Identify which cell holds the provided text, then report its [X, Y] central coordinate. 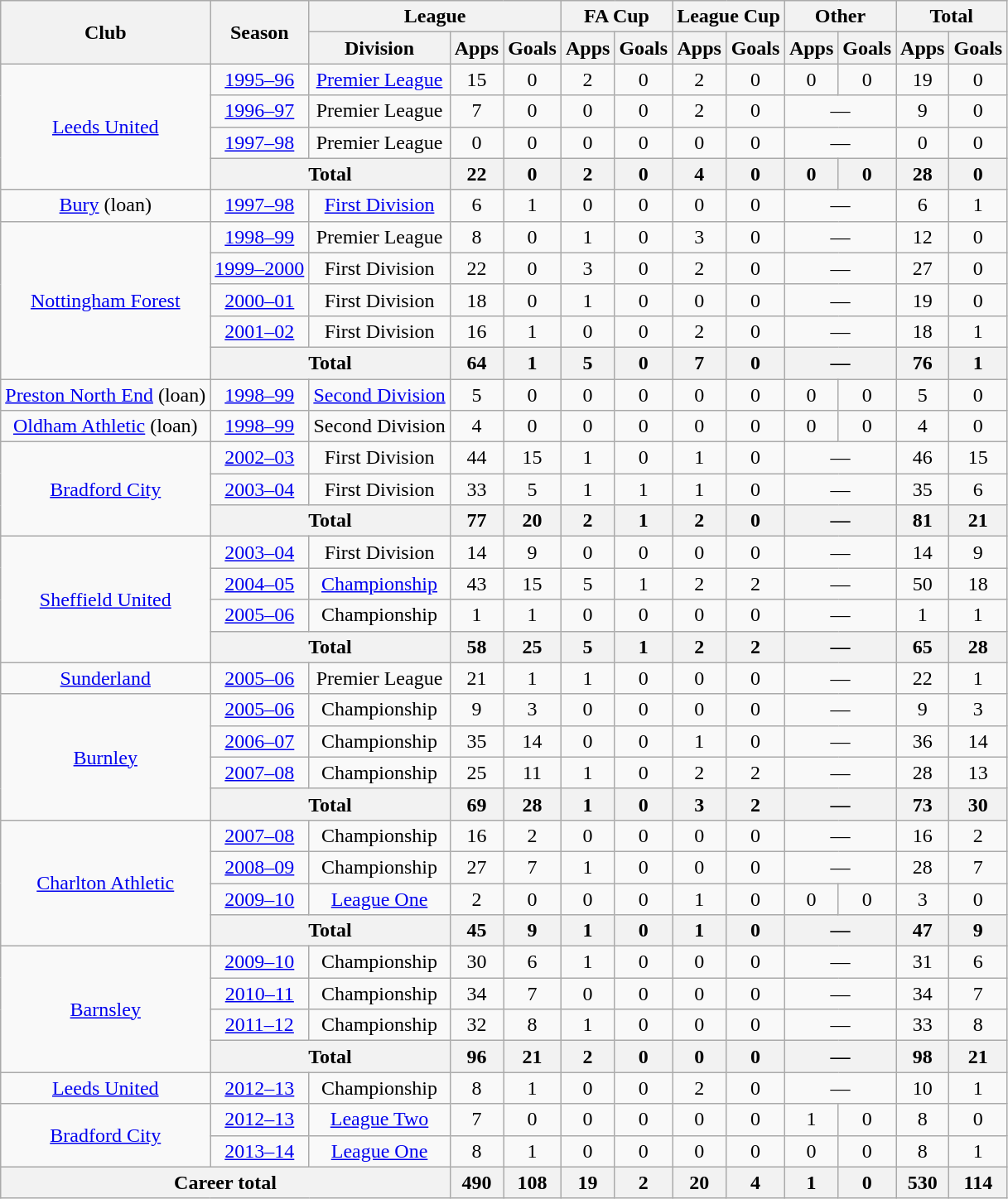
50 [923, 584]
2002–03 [260, 458]
2013–14 [260, 1151]
32 [476, 1025]
81 [923, 521]
69 [476, 804]
43 [476, 584]
530 [923, 1182]
Season [260, 32]
2010–11 [260, 994]
58 [476, 647]
108 [533, 1182]
96 [476, 1057]
Sunderland [106, 678]
64 [476, 363]
2008–09 [260, 867]
League [436, 17]
73 [923, 804]
10 [923, 1088]
Oldham Athletic (loan) [106, 426]
Career total [225, 1182]
98 [923, 1057]
47 [923, 931]
2000–01 [260, 300]
44 [476, 458]
1995–96 [260, 79]
31 [923, 962]
13 [978, 773]
FA Cup [616, 17]
114 [978, 1182]
Other [840, 17]
11 [533, 773]
65 [923, 647]
League Cup [729, 17]
Club [106, 32]
Charlton Athletic [106, 883]
Nottingham Forest [106, 300]
45 [476, 931]
77 [476, 521]
2006–07 [260, 741]
Sheffield United [106, 599]
2001–02 [260, 331]
2011–12 [260, 1025]
76 [923, 363]
46 [923, 458]
490 [476, 1182]
League Two [379, 1120]
2004–05 [260, 584]
Burnley [106, 757]
36 [923, 741]
Preston North End (loan) [106, 395]
Barnsley [106, 1009]
Division [379, 48]
1999–2000 [260, 268]
Bury (loan) [106, 205]
1996–97 [260, 111]
12 [923, 237]
